From the cell containing the given text, extract its center point as [X, Y] coordinate. 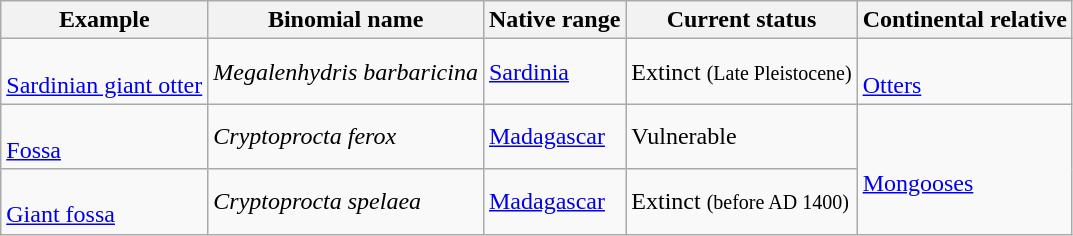
Giant fossa [104, 202]
Example [104, 20]
Cryptoprocta spelaea [346, 202]
Mongooses [964, 169]
Extinct (before AD 1400) [742, 202]
Sardinian giant otter [104, 72]
Otters [964, 72]
Cryptoprocta ferox [346, 136]
Vulnerable [742, 136]
Extinct (Late Pleistocene) [742, 72]
Continental relative [964, 20]
Binomial name [346, 20]
Sardinia [554, 72]
Current status [742, 20]
Native range [554, 20]
Megalenhydris barbaricina [346, 72]
Fossa [104, 136]
